Detect which cell encompasses the target text, then output its [X, Y] center coordinate. 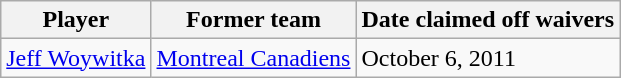
Player [76, 20]
Jeff Woywitka [76, 58]
October 6, 2011 [488, 58]
Former team [254, 20]
Date claimed off waivers [488, 20]
Montreal Canadiens [254, 58]
